Provide the (X, Y) coordinate of the cell's center where the given text is located.  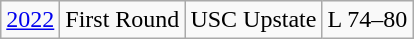
First Round (122, 20)
USC Upstate (254, 20)
L 74–80 (368, 20)
2022 (30, 20)
